Extract the [X, Y] coordinate from the center of the cell holding the provided text.  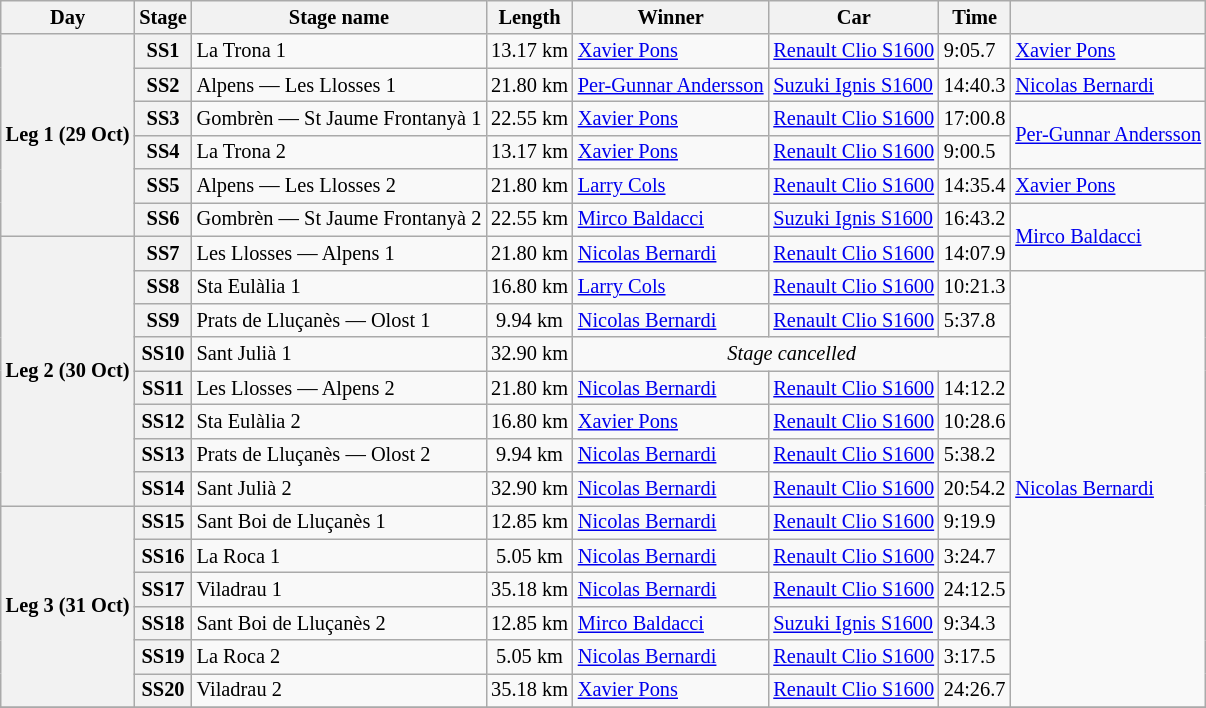
Time [974, 17]
SS19 [162, 657]
SS18 [162, 623]
SS9 [162, 320]
La Trona 2 [340, 152]
5:37.8 [974, 320]
24:12.5 [974, 589]
Leg 2 (30 Oct) [68, 370]
SS13 [162, 455]
3:24.7 [974, 556]
SS14 [162, 489]
La Roca 1 [340, 556]
SS7 [162, 253]
Viladrau 2 [340, 690]
9:00.5 [974, 152]
Winner [671, 17]
SS6 [162, 219]
5:38.2 [974, 455]
SS20 [162, 690]
SS12 [162, 421]
SS1 [162, 51]
SS15 [162, 522]
20:54.2 [974, 489]
Leg 1 (29 Oct) [68, 135]
Stage name [340, 17]
9:34.3 [974, 623]
24:26.7 [974, 690]
Day [68, 17]
Alpens — Les Llosses 1 [340, 85]
Leg 3 (31 Oct) [68, 606]
14:40.3 [974, 85]
SS17 [162, 589]
Viladrau 1 [340, 589]
14:35.4 [974, 186]
10:21.3 [974, 287]
17:00.8 [974, 118]
Prats de Lluçanès — Olost 2 [340, 455]
SS2 [162, 85]
Sant Julià 1 [340, 354]
Car [854, 17]
10:28.6 [974, 421]
Gombrèn — St Jaume Frontanyà 1 [340, 118]
Prats de Lluçanès — Olost 1 [340, 320]
Sta Eulàlia 1 [340, 287]
SS3 [162, 118]
3:17.5 [974, 657]
Les Llosses — Alpens 2 [340, 388]
Les Llosses — Alpens 1 [340, 253]
Sant Boi de Lluçanès 1 [340, 522]
Sta Eulàlia 2 [340, 421]
SS4 [162, 152]
SS10 [162, 354]
SS8 [162, 287]
La Roca 2 [340, 657]
Length [530, 17]
SS11 [162, 388]
14:07.9 [974, 253]
Stage cancelled [792, 354]
Gombrèn — St Jaume Frontanyà 2 [340, 219]
Stage [162, 17]
Alpens — Les Llosses 2 [340, 186]
Sant Boi de Lluçanès 2 [340, 623]
Sant Julià 2 [340, 489]
14:12.2 [974, 388]
SS5 [162, 186]
La Trona 1 [340, 51]
SS16 [162, 556]
16:43.2 [974, 219]
9:19.9 [974, 522]
9:05.7 [974, 51]
